Return [X, Y] of the center of cell containing provided text 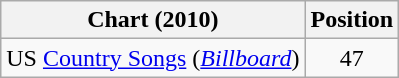
Position [352, 20]
47 [352, 58]
Chart (2010) [153, 20]
US Country Songs (Billboard) [153, 58]
